Locate the cell with the specified text and output its (X, Y) center coordinate. 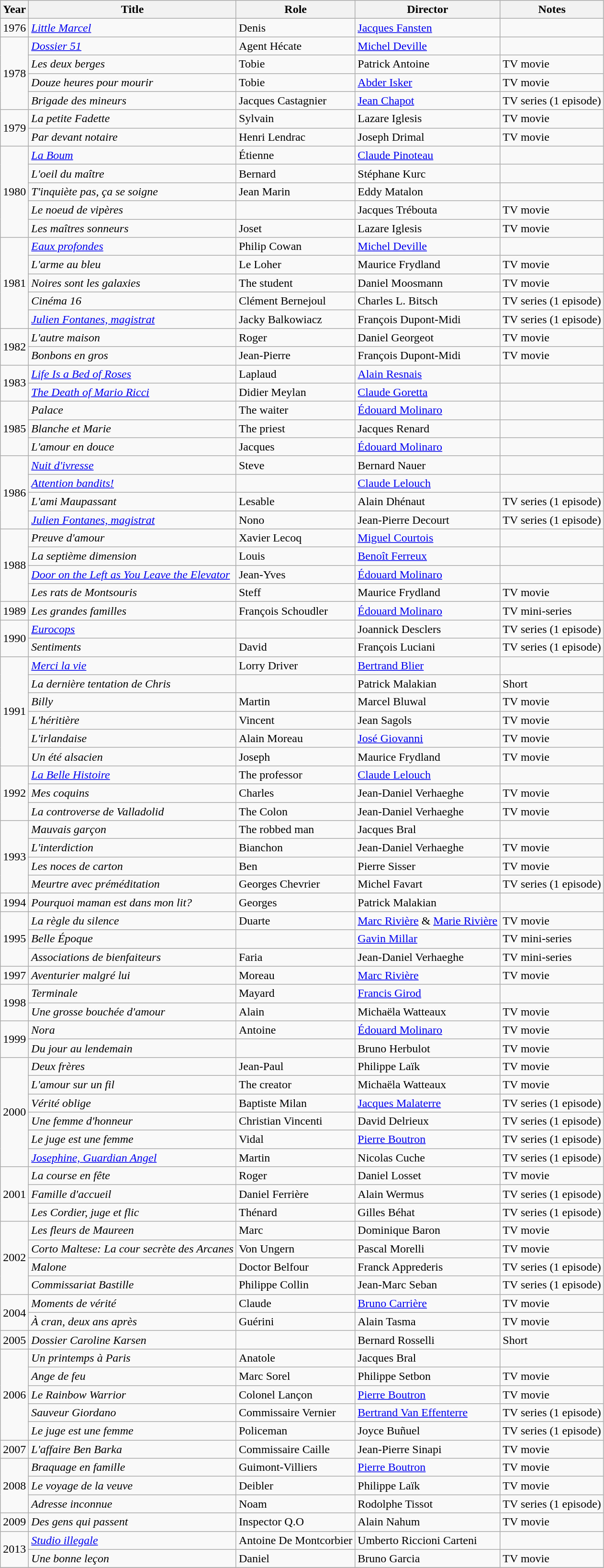
Baptiste Milan (295, 1103)
Charles L. Bitsch (428, 301)
2005 (14, 1340)
Title (133, 10)
Adresse inconnue (133, 1504)
1999 (14, 1039)
Alain Resnais (428, 374)
Inspector Q.O (295, 1522)
Director (428, 10)
François Luciani (428, 647)
Alain Dhénaut (428, 501)
Sauveur Giordano (133, 1413)
2006 (14, 1394)
Claude Pinoteau (428, 155)
Denis (295, 28)
Braquage en famille (133, 1467)
Commissariat Bastille (133, 1285)
Joset (295, 228)
L'oeil du maître (133, 173)
Antoine De Montcorbier (295, 1540)
Daniel Ferrière (295, 1194)
Claude Goretta (428, 392)
Famille d'accueil (133, 1194)
Miguel Courtois (428, 538)
Eaux profondes (133, 247)
Une grosse bouchée d'amour (133, 1012)
Von Ungern (295, 1249)
Abder Isker (428, 82)
Steve (295, 465)
Des gens qui passent (133, 1522)
Bruno Garcia (428, 1558)
Deux frères (133, 1066)
Joseph (295, 756)
Vidal (295, 1139)
The creator (295, 1084)
La septième dimension (133, 556)
Alain Nahum (428, 1522)
Policeman (295, 1431)
Preuve d'amour (133, 538)
1985 (14, 429)
Les Cordier, juge et flic (133, 1212)
Jean Sagols (428, 720)
Vérité oblige (133, 1103)
Jean-Pierre (295, 356)
Billy (133, 702)
Steff (295, 593)
Marc Sorel (295, 1376)
2013 (14, 1549)
Joseph Drimal (428, 137)
2004 (14, 1312)
Les grandes familles (133, 611)
Faria (295, 957)
The Death of Mario Ricci (133, 392)
Charles (295, 793)
1978 (14, 73)
Eurocops (133, 629)
1986 (14, 492)
Alain Wermus (428, 1194)
L'amour en douce (133, 447)
Clément Bernejoul (295, 301)
Doctor Belfour (295, 1267)
Daniel Losset (428, 1176)
Jacques Fansten (428, 28)
Noam (295, 1504)
Philippe Collin (295, 1285)
David (295, 647)
Franck Apprederis (428, 1267)
Jean-Yves (295, 575)
Corto Maltese: La cour secrète des Arcanes (133, 1249)
Joannick Desclers (428, 629)
Louis (295, 556)
À cran, deux ans après (133, 1321)
Le voyage de la veuve (133, 1486)
La petite Fadette (133, 119)
Gavin Millar (428, 939)
Alain Tasma (428, 1321)
Les maîtres sonneurs (133, 228)
La course en fête (133, 1176)
Jacky Balkowiacz (295, 319)
Sylvain (295, 119)
Dossier Caroline Karsen (133, 1340)
Associations de bienfaiteurs (133, 957)
1983 (14, 383)
Nicolas Cuche (428, 1158)
Antoine (295, 1030)
Les rats de Montsouris (133, 593)
L'irlandaise (133, 738)
2000 (14, 1112)
Un été alsacien (133, 756)
Les fleurs de Maureen (133, 1230)
Little Marcel (133, 28)
Blanche et Marie (133, 429)
Bertrand Van Effenterre (428, 1413)
Le Rainbow Warrior (133, 1395)
Francis Girod (428, 993)
2009 (14, 1522)
Rodolphe Tissot (428, 1504)
Jean Marin (295, 192)
Commissaire Caille (295, 1449)
La règle du silence (133, 921)
Dominique Baron (428, 1230)
Agent Hécate (295, 46)
Les noces de carton (133, 866)
Year (14, 10)
Marc (295, 1230)
1990 (14, 638)
1998 (14, 1003)
Door on the Left as You Leave the Elevator (133, 575)
La Belle Histoire (133, 775)
Bruno Herbulot (428, 1048)
Merci la vie (133, 666)
The Colon (295, 812)
1980 (14, 192)
Bernard Nauer (428, 465)
L'héritière (133, 720)
Une bonne leçon (133, 1558)
Malone (133, 1267)
Une femme d'honneur (133, 1121)
Noires sont les galaxies (133, 283)
1989 (14, 611)
Les deux berges (133, 64)
La dernière tentation de Chris (133, 684)
Belle Époque (133, 939)
Philip Cowan (295, 247)
The robbed man (295, 830)
Marc Rivière (428, 975)
Jean-Paul (295, 1066)
Christian Vincenti (295, 1121)
T'inquiète pas, ça se soigne (133, 192)
Benoît Ferreux (428, 556)
Mes coquins (133, 793)
Sentiments (133, 647)
Xavier Lecoq (295, 538)
1991 (14, 711)
David Delrieux (428, 1121)
Jacques (295, 447)
Aventurier malgré lui (133, 975)
Jacques Malaterre (428, 1103)
Jacques Castagnier (295, 101)
Stéphane Kurc (428, 173)
1982 (14, 347)
1995 (14, 939)
Mauvais garçon (133, 830)
Cinéma 16 (133, 301)
Michel Favart (428, 884)
The professor (295, 775)
Mayard (295, 993)
La controverse de Valladolid (133, 812)
Nono (295, 519)
Georges Chevrier (295, 884)
Palace (133, 410)
Jean-Marc Seban (428, 1285)
Le Loher (295, 265)
L'affaire Ben Barka (133, 1449)
1997 (14, 975)
Studio illegale (133, 1540)
Bonbons en gros (133, 356)
Jean-Pierre Sinapi (428, 1449)
Bianchon (295, 848)
Ange de feu (133, 1376)
1988 (14, 565)
Étienne (295, 155)
Georges (295, 902)
The student (295, 283)
Bernard (295, 173)
Guimont-Villiers (295, 1467)
Claude (295, 1303)
Guérini (295, 1321)
Marc Rivière & Marie Rivière (428, 921)
La Boum (133, 155)
Eddy Matalon (428, 192)
Life Is a Bed of Roses (133, 374)
Josephine, Guardian Angel (133, 1158)
Daniel Moosmann (428, 283)
Commissaire Vernier (295, 1413)
Philippe Setbon (428, 1376)
The waiter (295, 410)
Moreau (295, 975)
1979 (14, 128)
Jacques Renard (428, 429)
Umberto Riccioni Carteni (428, 1540)
2008 (14, 1486)
Henri Lendrac (295, 137)
Notes (552, 10)
Meurtre avec préméditation (133, 884)
Par devant notaire (133, 137)
José Giovanni (428, 738)
Alain (295, 1012)
L'autre maison (133, 338)
Vincent (295, 720)
Bernard Rosselli (428, 1340)
Nora (133, 1030)
L'ami Maupassant (133, 501)
Daniel (295, 1558)
Gilles Béhat (428, 1212)
1993 (14, 857)
Un printemps à Paris (133, 1358)
Jean-Pierre Decourt (428, 519)
Lesable (295, 501)
Duarte (295, 921)
Jacques Trébouta (428, 210)
Attention bandits! (133, 483)
1992 (14, 793)
Role (295, 10)
2002 (14, 1258)
Pourquoi maman est dans mon lit? (133, 902)
L'interdiction (133, 848)
Bertrand Blier (428, 666)
Laplaud (295, 374)
Anatole (295, 1358)
Deibler (295, 1486)
Douze heures pour mourir (133, 82)
Du jour au lendemain (133, 1048)
2001 (14, 1194)
Pascal Morelli (428, 1249)
Marcel Bluwal (428, 702)
Joyce Buñuel (428, 1431)
L'arme au bleu (133, 265)
François Schoudler (295, 611)
Colonel Lançon (295, 1395)
Moments de vérité (133, 1303)
Le noeud de vipères (133, 210)
Ben (295, 866)
Nuit d'ivresse (133, 465)
Patrick Antoine (428, 64)
Lorry Driver (295, 666)
Alain Moreau (295, 738)
1981 (14, 283)
Jean Chapot (428, 101)
The priest (295, 429)
Didier Meylan (295, 392)
Dossier 51 (133, 46)
Thénard (295, 1212)
L'amour sur un fil (133, 1084)
Bruno Carrière (428, 1303)
Pierre Sisser (428, 866)
Brigade des mineurs (133, 101)
Daniel Georgeot (428, 338)
1976 (14, 28)
Terminale (133, 993)
2007 (14, 1449)
1994 (14, 902)
